For the text-containing cell, return its midpoint in (x, y) coordinate format. 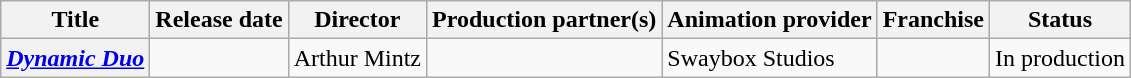
Arthur Mintz (357, 58)
Franchise (933, 20)
Dynamic Duo (76, 58)
Swaybox Studios (770, 58)
Status (1060, 20)
Title (76, 20)
Production partner(s) (544, 20)
Director (357, 20)
Release date (219, 20)
In production (1060, 58)
Animation provider (770, 20)
